From the cell containing the given text, extract its center point as (x, y) coordinate. 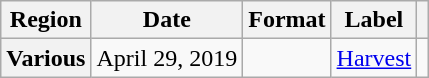
Various (46, 58)
Label (374, 20)
Harvest (374, 58)
Format (287, 20)
Date (167, 20)
April 29, 2019 (167, 58)
Region (46, 20)
